For the text-containing cell, return its midpoint in (X, Y) coordinate format. 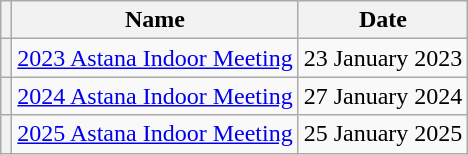
2025 Astana Indoor Meeting (155, 134)
23 January 2023 (383, 58)
27 January 2024 (383, 96)
2023 Astana Indoor Meeting (155, 58)
Name (155, 20)
2024 Astana Indoor Meeting (155, 96)
25 January 2025 (383, 134)
Date (383, 20)
